For the text-containing cell, return its midpoint in (x, y) coordinate format. 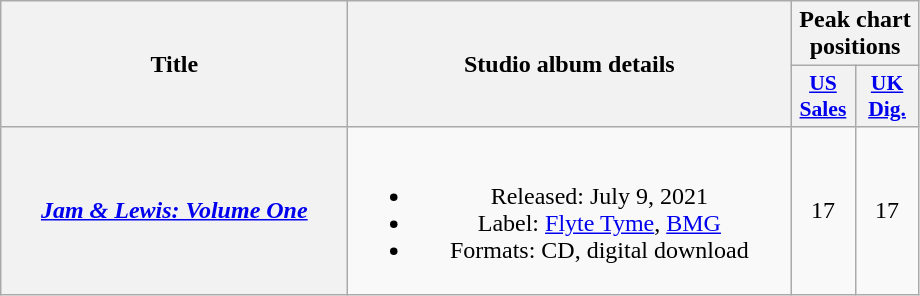
Peak chart positions (855, 34)
Jam & Lewis: Volume One (174, 210)
UK Dig. (887, 96)
Released: July 9, 2021Label: Flyte Tyme, BMGFormats: CD, digital download (570, 210)
Title (174, 64)
Studio album details (570, 64)
US Sales (823, 96)
